Scan for the cell matching the given text and deliver its (X, Y) coordinate at center. 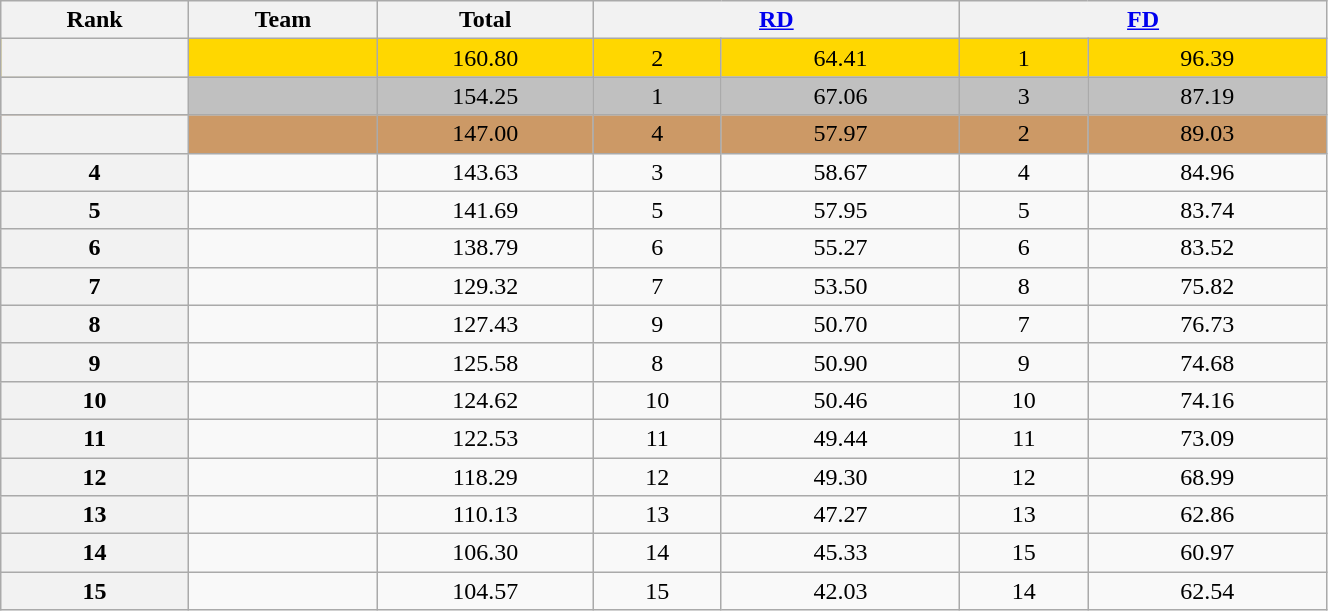
74.68 (1207, 362)
57.97 (840, 134)
110.13 (485, 515)
64.41 (840, 58)
106.30 (485, 553)
160.80 (485, 58)
50.70 (840, 324)
127.43 (485, 324)
67.06 (840, 96)
76.73 (1207, 324)
84.96 (1207, 172)
118.29 (485, 477)
50.46 (840, 400)
124.62 (485, 400)
104.57 (485, 591)
53.50 (840, 286)
89.03 (1207, 134)
143.63 (485, 172)
47.27 (840, 515)
62.54 (1207, 591)
74.16 (1207, 400)
129.32 (485, 286)
87.19 (1207, 96)
Team (282, 20)
57.95 (840, 210)
55.27 (840, 248)
49.30 (840, 477)
68.99 (1207, 477)
FD (1144, 20)
62.86 (1207, 515)
83.74 (1207, 210)
60.97 (1207, 553)
42.03 (840, 591)
45.33 (840, 553)
Total (485, 20)
125.58 (485, 362)
49.44 (840, 438)
141.69 (485, 210)
147.00 (485, 134)
50.90 (840, 362)
73.09 (1207, 438)
96.39 (1207, 58)
RD (776, 20)
122.53 (485, 438)
75.82 (1207, 286)
Rank (95, 20)
138.79 (485, 248)
58.67 (840, 172)
154.25 (485, 96)
83.52 (1207, 248)
